Scan for the cell matching the given text and deliver its (X, Y) coordinate at center. 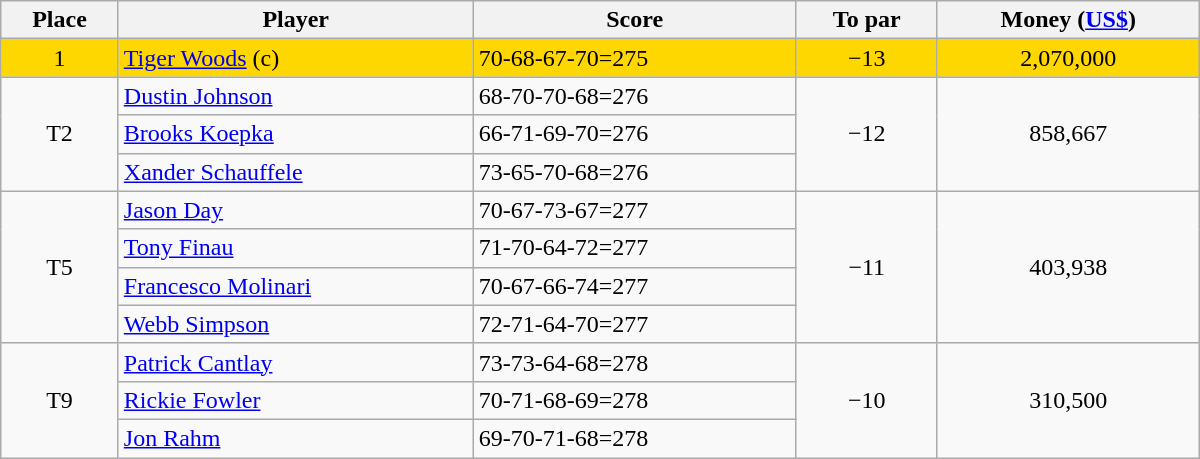
Brooks Koepka (296, 134)
69-70-71-68=278 (634, 438)
Player (296, 20)
73-65-70-68=276 (634, 172)
−12 (866, 134)
Xander Schauffele (296, 172)
70-67-73-67=277 (634, 210)
Patrick Cantlay (296, 362)
73-73-64-68=278 (634, 362)
−11 (866, 267)
Jon Rahm (296, 438)
Jason Day (296, 210)
Money (US$) (1068, 20)
Francesco Molinari (296, 286)
2,070,000 (1068, 58)
858,667 (1068, 134)
Rickie Fowler (296, 400)
310,500 (1068, 400)
403,938 (1068, 267)
T5 (60, 267)
68-70-70-68=276 (634, 96)
72-71-64-70=277 (634, 324)
71-70-64-72=277 (634, 248)
70-71-68-69=278 (634, 400)
Webb Simpson (296, 324)
Tiger Woods (c) (296, 58)
66-71-69-70=276 (634, 134)
Score (634, 20)
70-67-66-74=277 (634, 286)
−13 (866, 58)
Place (60, 20)
−10 (866, 400)
Dustin Johnson (296, 96)
T9 (60, 400)
Tony Finau (296, 248)
70-68-67-70=275 (634, 58)
T2 (60, 134)
1 (60, 58)
To par (866, 20)
